From the cell containing the given text, extract its center point as [x, y] coordinate. 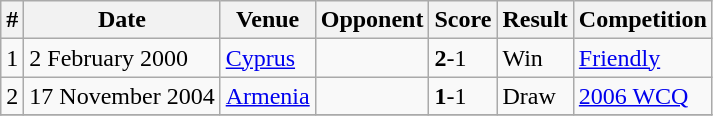
2 [12, 96]
Draw [535, 96]
Score [463, 20]
Win [535, 58]
1 [12, 58]
1-1 [463, 96]
Result [535, 20]
Opponent [372, 20]
# [12, 20]
Armenia [268, 96]
17 November 2004 [122, 96]
Cyprus [268, 58]
2006 WCQ [642, 96]
Friendly [642, 58]
2-1 [463, 58]
Venue [268, 20]
2 February 2000 [122, 58]
Competition [642, 20]
Date [122, 20]
